Output the (X, Y) coordinate of the center of the cell containing the given text.  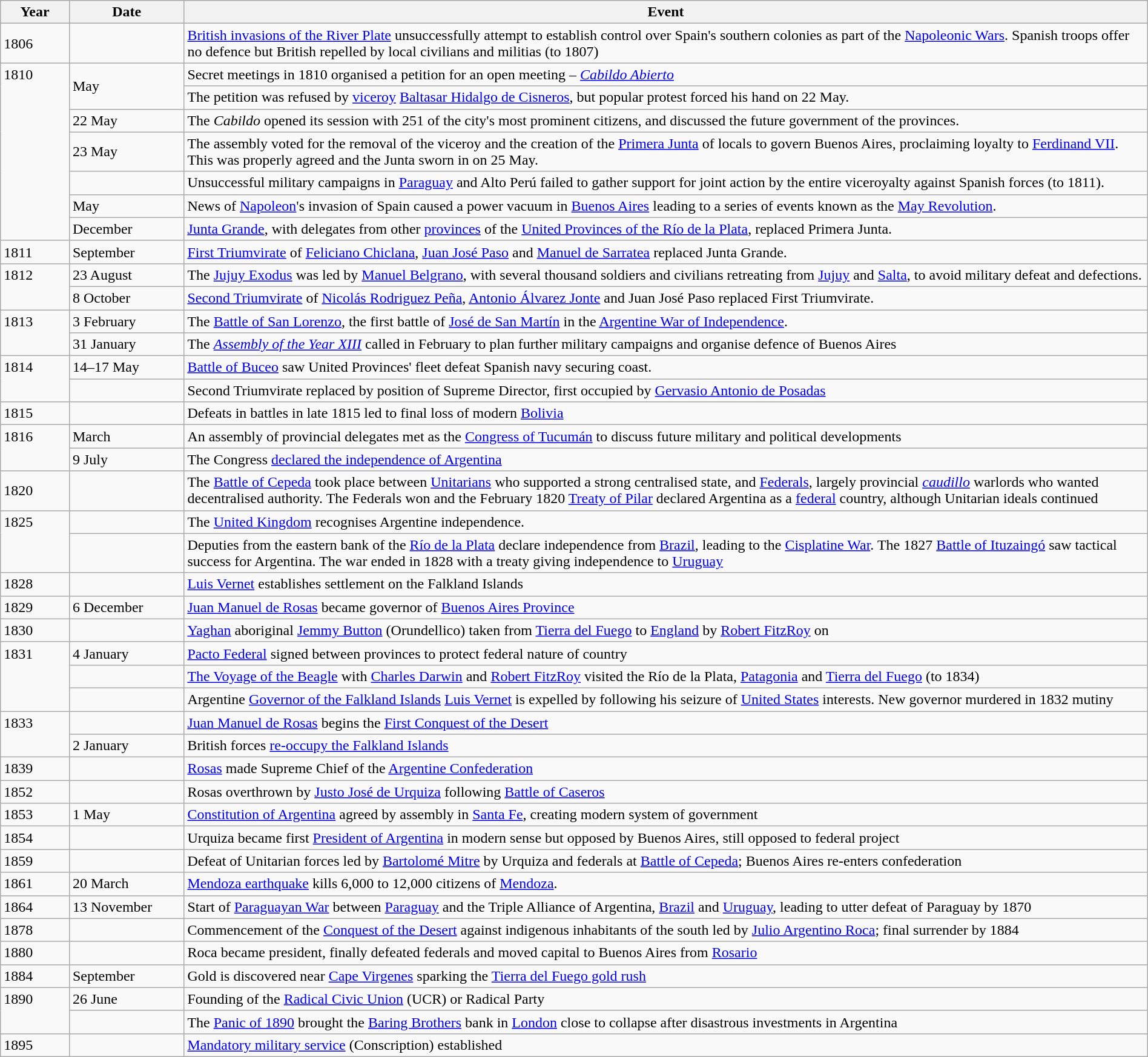
Rosas overthrown by Justo José de Urquiza following Battle of Caseros (666, 792)
1815 (35, 413)
1861 (35, 884)
Juan Manuel de Rosas begins the First Conquest of the Desert (666, 722)
Luis Vernet establishes settlement on the Falkland Islands (666, 584)
1884 (35, 976)
Event (666, 12)
Second Triumvirate replaced by position of Supreme Director, first occupied by Gervasio Antonio de Posadas (666, 390)
23 August (126, 275)
1839 (35, 769)
Rosas made Supreme Chief of the Argentine Confederation (666, 769)
3 February (126, 321)
8 October (126, 298)
Year (35, 12)
1878 (35, 930)
Constitution of Argentina agreed by assembly in Santa Fe, creating modern system of government (666, 815)
1828 (35, 584)
Juan Manuel de Rosas became governor of Buenos Aires Province (666, 607)
1895 (35, 1045)
1864 (35, 907)
An assembly of provincial delegates met as the Congress of Tucumán to discuss future military and political developments (666, 436)
1812 (35, 286)
Secret meetings in 1810 organised a petition for an open meeting – Cabildo Abierto (666, 74)
1859 (35, 861)
1816 (35, 448)
1813 (35, 333)
1820 (35, 490)
4 January (126, 653)
The Congress declared the independence of Argentina (666, 459)
The United Kingdom recognises Argentine independence. (666, 522)
1854 (35, 838)
Yaghan aboriginal Jemmy Button (Orundellico) taken from Tierra del Fuego to England by Robert FitzRoy on (666, 630)
1810 (35, 151)
13 November (126, 907)
31 January (126, 344)
1825 (35, 541)
Roca became president, finally defeated federals and moved capital to Buenos Aires from Rosario (666, 953)
News of Napoleon's invasion of Spain caused a power vacuum in Buenos Aires leading to a series of events known as the May Revolution. (666, 206)
The Battle of San Lorenzo, the first battle of José de San Martín in the Argentine War of Independence. (666, 321)
The Panic of 1890 brought the Baring Brothers bank in London close to collapse after disastrous investments in Argentina (666, 1022)
1 May (126, 815)
December (126, 229)
Defeat of Unitarian forces led by Bartolomé Mitre by Urquiza and federals at Battle of Cepeda; Buenos Aires re-enters confederation (666, 861)
Mendoza earthquake kills 6,000 to 12,000 citizens of Mendoza. (666, 884)
1811 (35, 252)
The Voyage of the Beagle with Charles Darwin and Robert FitzRoy visited the Río de la Plata, Patagonia and Tierra del Fuego (to 1834) (666, 676)
Gold is discovered near Cape Virgenes sparking the Tierra del Fuego gold rush (666, 976)
1880 (35, 953)
Junta Grande, with delegates from other provinces of the United Provinces of the Río de la Plata, replaced Primera Junta. (666, 229)
2 January (126, 746)
Urquiza became first President of Argentina in modern sense but opposed by Buenos Aires, still opposed to federal project (666, 838)
6 December (126, 607)
22 May (126, 120)
1830 (35, 630)
The Assembly of the Year XIII called in February to plan further military campaigns and organise defence of Buenos Aires (666, 344)
Commencement of the Conquest of the Desert against indigenous inhabitants of the south led by Julio Argentino Roca; final surrender by 1884 (666, 930)
1806 (35, 44)
23 May (126, 151)
Founding of the Radical Civic Union (UCR) or Radical Party (666, 999)
26 June (126, 999)
March (126, 436)
Start of Paraguayan War between Paraguay and the Triple Alliance of Argentina, Brazil and Uruguay, leading to utter defeat of Paraguay by 1870 (666, 907)
20 March (126, 884)
British forces re-occupy the Falkland Islands (666, 746)
Date (126, 12)
Defeats in battles in late 1815 led to final loss of modern Bolivia (666, 413)
Battle of Buceo saw United Provinces' fleet defeat Spanish navy securing coast. (666, 367)
First Triumvirate of Feliciano Chiclana, Juan José Paso and Manuel de Sarratea replaced Junta Grande. (666, 252)
14–17 May (126, 367)
Mandatory military service (Conscription) established (666, 1045)
Pacto Federal signed between provinces to protect federal nature of country (666, 653)
9 July (126, 459)
1831 (35, 676)
1829 (35, 607)
The Cabildo opened its session with 251 of the city's most prominent citizens, and discussed the future government of the provinces. (666, 120)
The petition was refused by viceroy Baltasar Hidalgo de Cisneros, but popular protest forced his hand on 22 May. (666, 97)
1814 (35, 379)
1890 (35, 1010)
1852 (35, 792)
Second Triumvirate of Nicolás Rodriguez Peña, Antonio Álvarez Jonte and Juan José Paso replaced First Triumvirate. (666, 298)
1853 (35, 815)
1833 (35, 734)
